Provide the [x, y] coordinate of the cell's center where the given text is located.  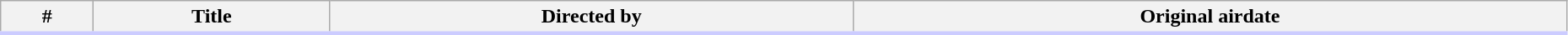
# [47, 17]
Title [212, 17]
Original airdate [1210, 17]
Directed by [592, 17]
